Extract the (x, y) coordinate from the center of the cell holding the provided text.  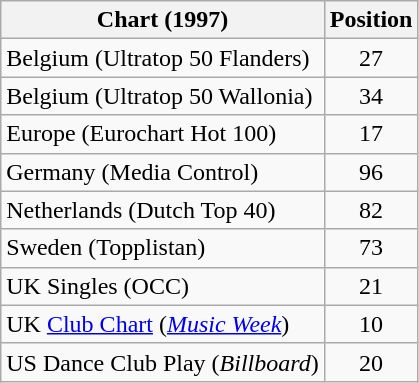
34 (371, 96)
Europe (Eurochart Hot 100) (162, 134)
73 (371, 248)
Belgium (Ultratop 50 Wallonia) (162, 96)
Belgium (Ultratop 50 Flanders) (162, 58)
Sweden (Topplistan) (162, 248)
Chart (1997) (162, 20)
UK Club Chart (Music Week) (162, 324)
10 (371, 324)
Germany (Media Control) (162, 172)
21 (371, 286)
Netherlands (Dutch Top 40) (162, 210)
82 (371, 210)
Position (371, 20)
US Dance Club Play (Billboard) (162, 362)
27 (371, 58)
20 (371, 362)
17 (371, 134)
96 (371, 172)
UK Singles (OCC) (162, 286)
